Return the [X, Y] coordinate for the center point of the cell that contains the specified text.  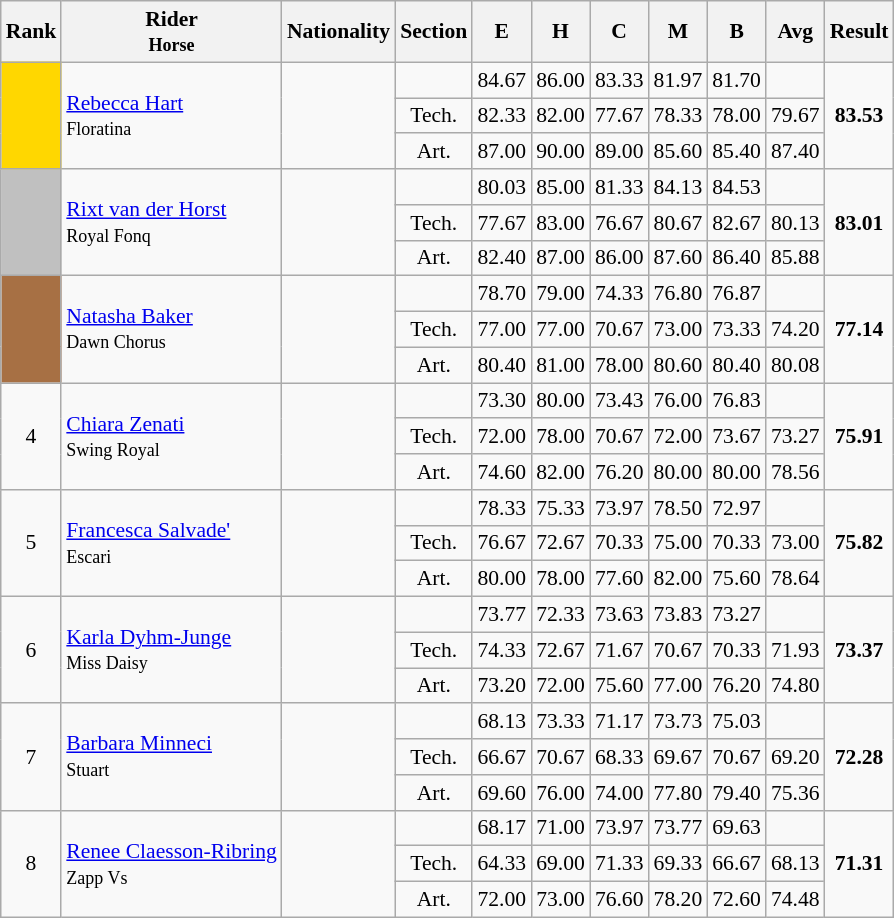
Francesca Salvade' Escari [172, 544]
64.33 [502, 864]
C [620, 32]
75.82 [860, 544]
74.48 [796, 900]
74.60 [502, 472]
H [560, 32]
76.87 [736, 294]
78.70 [502, 294]
Rixt van der Horst Royal Fonq [172, 222]
82.33 [502, 116]
69.63 [736, 828]
80.03 [502, 187]
90.00 [560, 152]
73.20 [502, 686]
72.33 [560, 615]
Renee Claesson-Ribring Zapp Vs [172, 864]
Karla Dyhm-Junge Miss Daisy [172, 650]
76.83 [736, 401]
80.08 [796, 365]
71.17 [620, 722]
76.80 [678, 294]
Result [860, 32]
82.40 [502, 258]
71.31 [860, 864]
76.60 [620, 900]
78.20 [678, 900]
73.30 [502, 401]
78.56 [796, 472]
84.67 [502, 80]
8 [32, 864]
79.40 [736, 793]
84.53 [736, 187]
82.67 [736, 223]
71.67 [620, 650]
73.67 [736, 437]
Section [434, 32]
69.60 [502, 793]
5 [32, 544]
80.67 [678, 223]
83.00 [560, 223]
69.20 [796, 757]
71.33 [620, 864]
68.33 [620, 757]
B [736, 32]
Natasha Baker Dawn Chorus [172, 330]
74.20 [796, 330]
79.67 [796, 116]
Avg [796, 32]
6 [32, 650]
73.37 [860, 650]
84.13 [678, 187]
Chiara Zenati Swing Royal [172, 436]
75.36 [796, 793]
87.60 [678, 258]
Rebecca Hart Floratina [172, 116]
73.83 [678, 615]
Rank [32, 32]
89.00 [620, 152]
Barbara Minneci Stuart [172, 758]
73.73 [678, 722]
E [502, 32]
74.80 [796, 686]
87.40 [796, 152]
Nationality [338, 32]
81.97 [678, 80]
69.33 [678, 864]
80.60 [678, 365]
73.63 [620, 615]
81.00 [560, 365]
72.97 [736, 508]
69.00 [560, 864]
7 [32, 758]
RiderHorse [172, 32]
81.33 [620, 187]
81.70 [736, 80]
78.50 [678, 508]
75.33 [560, 508]
77.60 [620, 579]
73.43 [620, 401]
85.40 [736, 152]
74.00 [620, 793]
85.00 [560, 187]
80.13 [796, 223]
86.40 [736, 258]
85.60 [678, 152]
75.91 [860, 436]
78.64 [796, 579]
68.17 [502, 828]
72.28 [860, 758]
79.00 [560, 294]
75.03 [736, 722]
4 [32, 436]
83.53 [860, 116]
72.60 [736, 900]
71.93 [796, 650]
69.67 [678, 757]
77.80 [678, 793]
83.33 [620, 80]
83.01 [860, 222]
85.88 [796, 258]
M [678, 32]
71.00 [560, 828]
75.00 [678, 543]
77.14 [860, 330]
